Identify which cell holds the provided text, then report its [x, y] central coordinate. 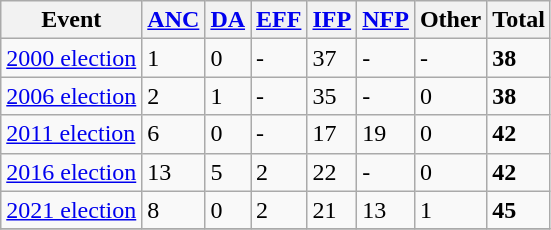
19 [386, 134]
EFF [279, 20]
8 [174, 210]
21 [332, 210]
2006 election [72, 96]
IFP [332, 20]
Event [72, 20]
2000 election [72, 58]
17 [332, 134]
35 [332, 96]
NFP [386, 20]
DA [228, 20]
2016 election [72, 172]
Other [450, 20]
45 [519, 210]
ANC [174, 20]
37 [332, 58]
2021 election [72, 210]
Total [519, 20]
2011 election [72, 134]
22 [332, 172]
5 [228, 172]
6 [174, 134]
